From the cell containing the given text, extract its center point as (X, Y) coordinate. 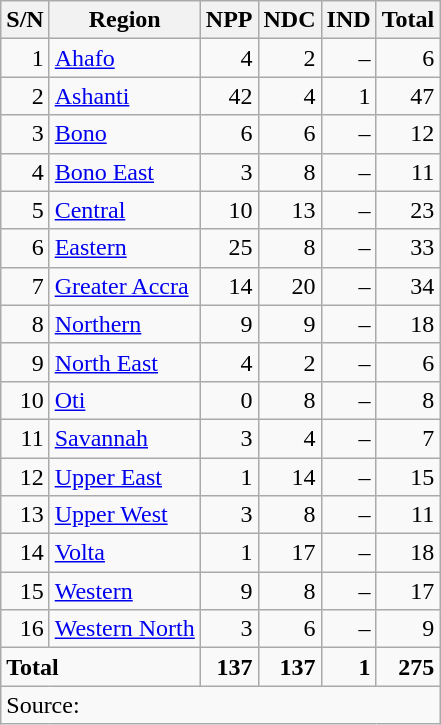
NPP (229, 20)
S/N (25, 20)
NDC (290, 20)
42 (229, 96)
23 (408, 210)
Region (124, 20)
Bono East (124, 172)
0 (229, 400)
34 (408, 286)
5 (25, 210)
20 (290, 286)
Western North (124, 629)
Central (124, 210)
Northern (124, 324)
33 (408, 248)
16 (25, 629)
Ahafo (124, 58)
Source: (220, 705)
Bono (124, 134)
IND (348, 20)
Ashanti (124, 96)
25 (229, 248)
Eastern (124, 248)
Savannah (124, 438)
47 (408, 96)
Upper East (124, 477)
Western (124, 591)
North East (124, 362)
Volta (124, 553)
275 (408, 667)
Greater Accra (124, 286)
Oti (124, 400)
Upper West (124, 515)
